Find where the given text appears and provide that cell's center as [x, y] coordinate. 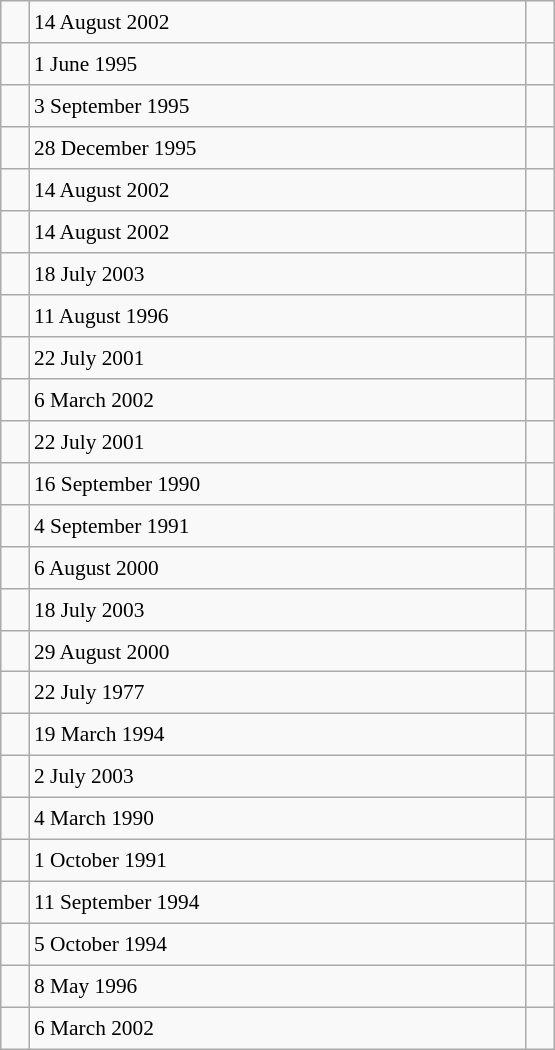
4 March 1990 [278, 819]
4 September 1991 [278, 525]
2 July 2003 [278, 777]
3 September 1995 [278, 106]
19 March 1994 [278, 735]
1 June 1995 [278, 64]
29 August 2000 [278, 651]
1 October 1991 [278, 861]
11 August 1996 [278, 316]
22 July 1977 [278, 693]
28 December 1995 [278, 148]
11 September 1994 [278, 903]
8 May 1996 [278, 986]
5 October 1994 [278, 945]
6 August 2000 [278, 567]
16 September 1990 [278, 483]
